Detect which cell encompasses the target text, then output its [x, y] center coordinate. 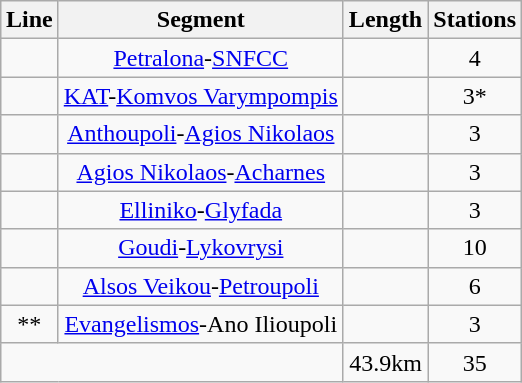
6 [475, 286]
Agios Nikolaos-Acharnes [200, 172]
Evangelismos-Ano Ilioupoli [200, 324]
35 [475, 362]
10 [475, 248]
43.9km [385, 362]
Stations [475, 20]
KAT-Komvos Varympompis [200, 96]
Alsos Veikou-Petroupoli [200, 286]
Goudi-Lykovrysi [200, 248]
Length [385, 20]
Petralona-SNFCC [200, 58]
Segment [200, 20]
4 [475, 58]
3* [475, 96]
** [29, 324]
Anthoupoli-Agios Nikolaos [200, 134]
Line [29, 20]
Elliniko-Glyfada [200, 210]
